Locate the cell with the specified text and output its (X, Y) center coordinate. 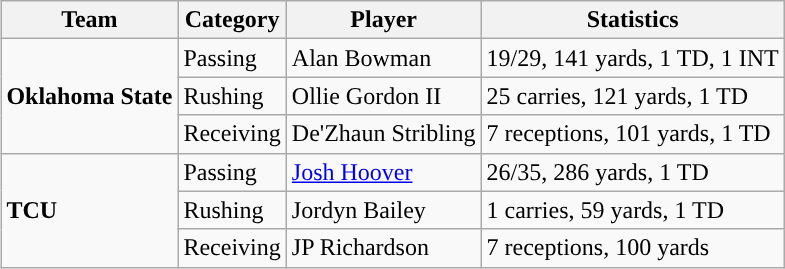
Oklahoma State (90, 96)
Category (232, 20)
Alan Bowman (384, 58)
1 carries, 59 yards, 1 TD (632, 210)
Player (384, 20)
JP Richardson (384, 248)
Ollie Gordon II (384, 96)
7 receptions, 101 yards, 1 TD (632, 134)
De'Zhaun Stribling (384, 134)
26/35, 286 yards, 1 TD (632, 172)
25 carries, 121 yards, 1 TD (632, 96)
7 receptions, 100 yards (632, 248)
Statistics (632, 20)
Josh Hoover (384, 172)
TCU (90, 210)
19/29, 141 yards, 1 TD, 1 INT (632, 58)
Team (90, 20)
Jordyn Bailey (384, 210)
